Return [x, y] of the center of cell containing provided text 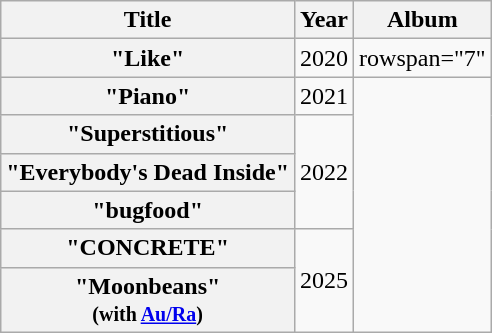
rowspan="7" [423, 58]
"CONCRETE" [148, 248]
"Moonbeans"(with Au/Ra) [148, 300]
2020 [324, 58]
Year [324, 20]
"Piano" [148, 96]
"bugfood" [148, 210]
2022 [324, 172]
"Like" [148, 58]
Album [423, 20]
2025 [324, 280]
"Superstitious" [148, 134]
2021 [324, 96]
"Everybody's Dead Inside" [148, 172]
Title [148, 20]
